Scan for the cell matching the given text and deliver its [X, Y] coordinate at center. 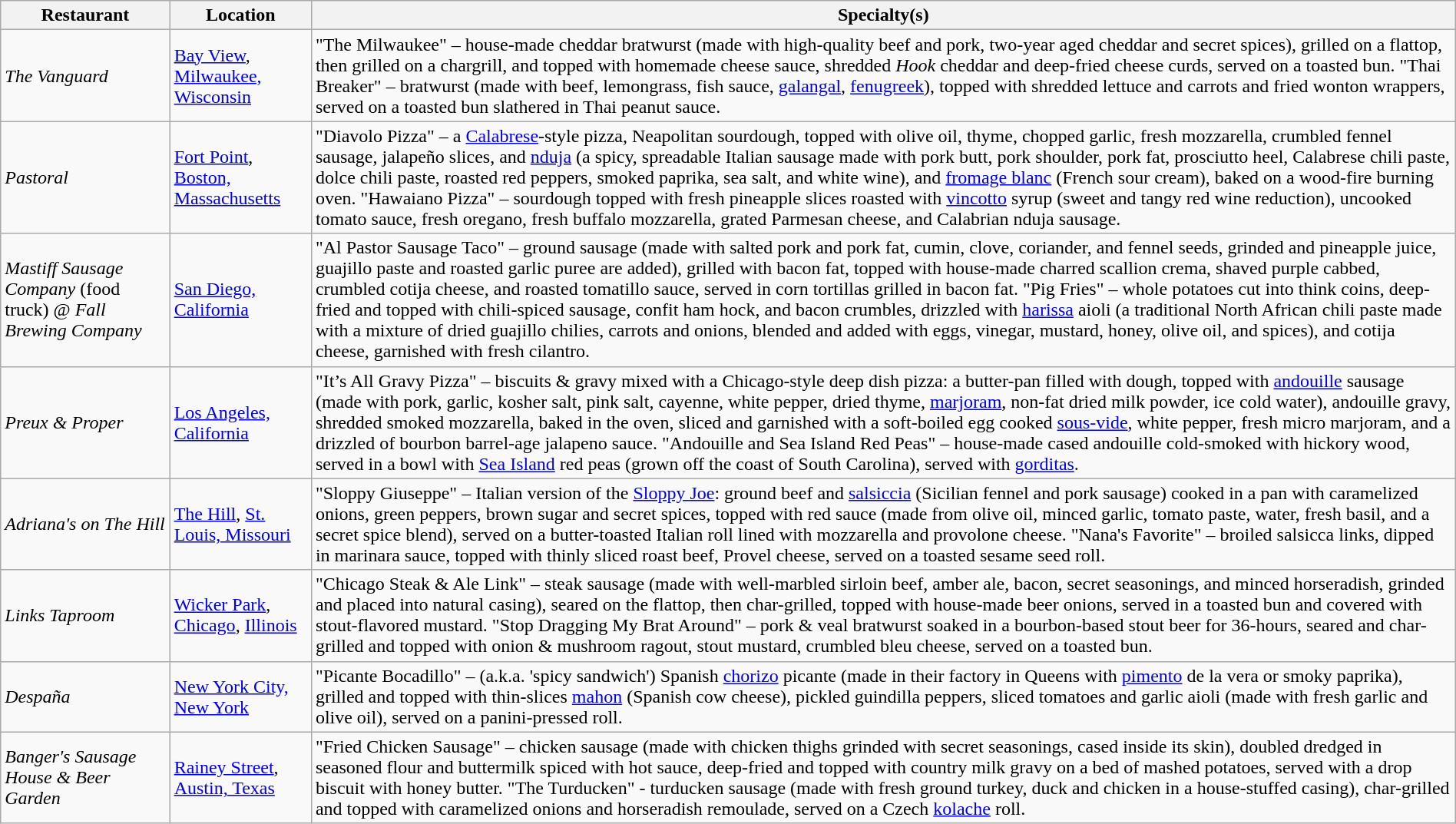
Preux & Proper [85, 422]
Restaurant [85, 15]
The Hill, St. Louis, Missouri [240, 524]
Adriana's on The Hill [85, 524]
Los Angeles, California [240, 422]
Links Taproom [85, 616]
Specialty(s) [883, 15]
Pastoral [85, 177]
Despaña [85, 697]
Location [240, 15]
New York City, New York [240, 697]
San Diego, California [240, 299]
Bay View, Milwaukee, Wisconsin [240, 75]
Rainey Street, Austin, Texas [240, 777]
Mastiff Sausage Company (food truck) @ Fall Brewing Company [85, 299]
Fort Point, Boston, Massachusetts [240, 177]
Banger's Sausage House & Beer Garden [85, 777]
The Vanguard [85, 75]
Wicker Park, Chicago, Illinois [240, 616]
